For the text-containing cell, return its midpoint in (x, y) coordinate format. 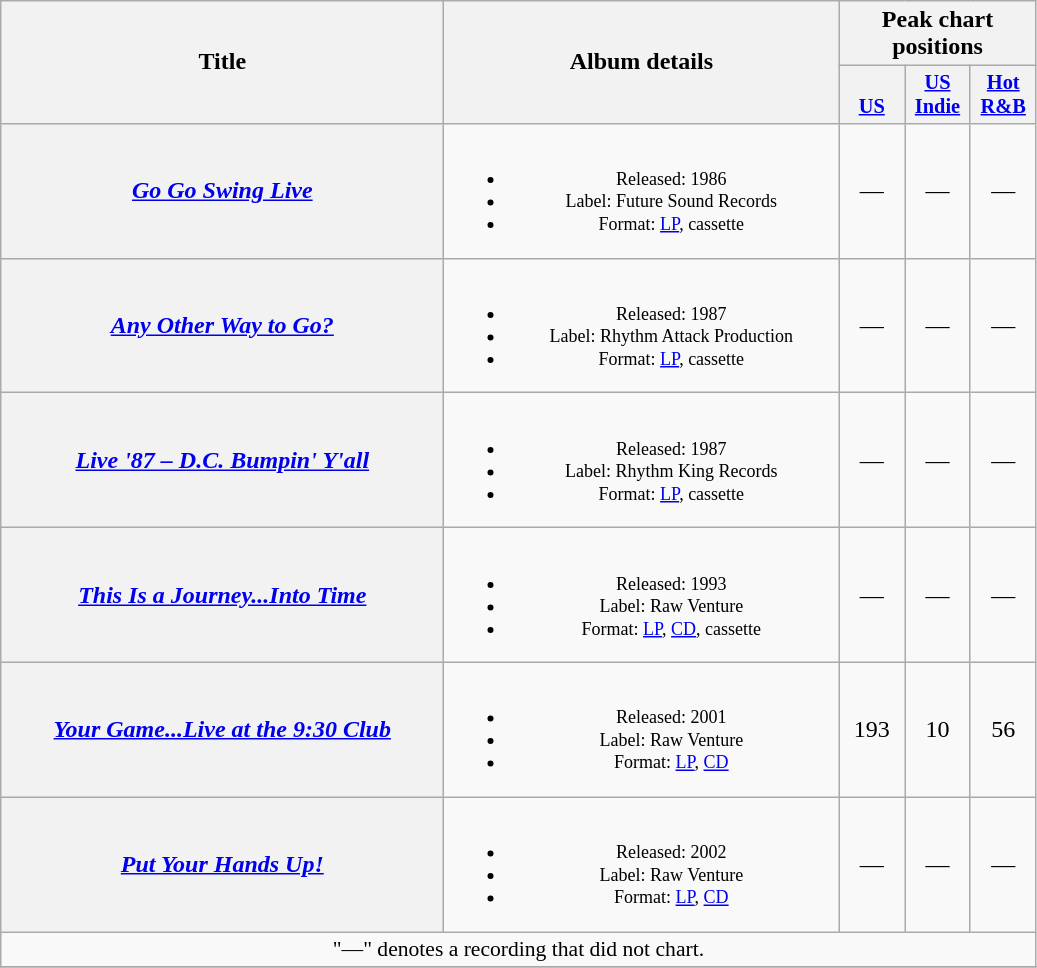
"—" denotes a recording that did not chart. (518, 950)
Released: 1993 Label: Raw VentureFormat: LP, CD, cassette (642, 594)
Released: 2001 Label: Raw VentureFormat: LP, CD (642, 730)
Released: 1986 Label: Future Sound RecordsFormat: LP, cassette (642, 190)
Go Go Swing Live (222, 190)
Released: 1987 Label: Rhythm Attack ProductionFormat: LP, cassette (642, 326)
56 (1003, 730)
Your Game...Live at the 9:30 Club (222, 730)
Hot R&B (1003, 95)
193 (872, 730)
Album details (642, 62)
Any Other Way to Go? (222, 326)
Released: 2002 Label: Raw VentureFormat: LP, CD (642, 864)
Put Your Hands Up! (222, 864)
US Indie (938, 95)
Live '87 – D.C. Bumpin' Y'all (222, 460)
Title (222, 62)
Released: 1987 Label: Rhythm King RecordsFormat: LP, cassette (642, 460)
US (872, 95)
This Is a Journey...Into Time (222, 594)
Peak chart positions (938, 34)
10 (938, 730)
